Search for the cell housing the specified text and yield its [X, Y] center coordinate. 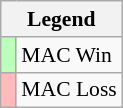
MAC Loss [68, 90]
MAC Win [68, 55]
Legend [62, 19]
